Provide the (X, Y) coordinate of the cell's center where the given text is located.  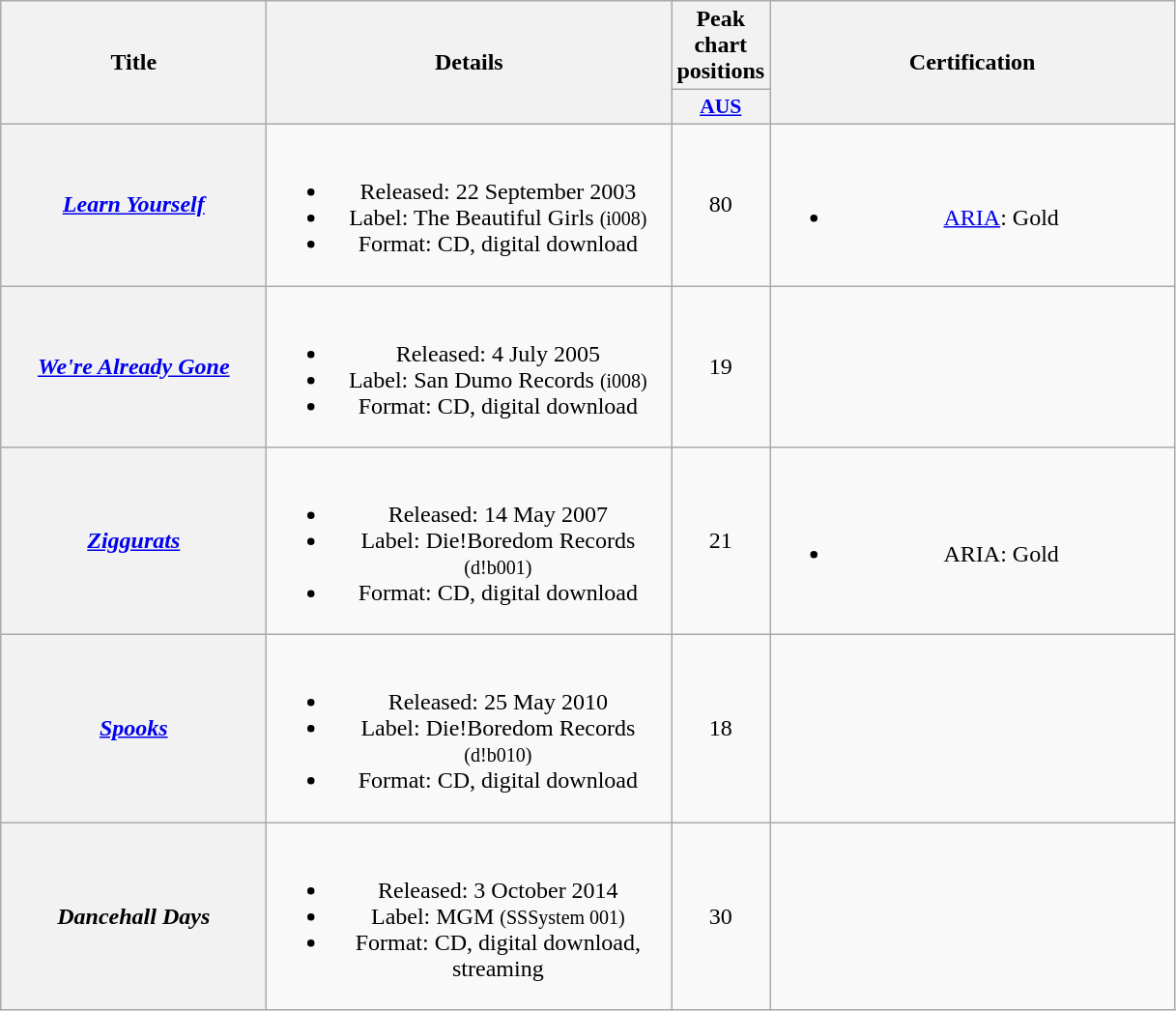
18 (721, 729)
Title (133, 63)
Released: 25 May 2010Label: Die!Boredom Records (d!b010)Format: CD, digital download (470, 729)
We're Already Gone (133, 367)
Released: 14 May 2007Label: Die!Boredom Records (d!b001)Format: CD, digital download (470, 541)
Ziggurats (133, 541)
Dancehall Days (133, 916)
Learn Yourself (133, 205)
Spooks (133, 729)
19 (721, 367)
80 (721, 205)
AUS (721, 107)
30 (721, 916)
Released: 22 September 2003Label: The Beautiful Girls (i008)Format: CD, digital download (470, 205)
Released: 4 July 2005Label: San Dumo Records (i008)Format: CD, digital download (470, 367)
21 (721, 541)
Details (470, 63)
Released: 3 October 2014Label: MGM (SSSystem 001)Format: CD, digital download, streaming (470, 916)
Certification (972, 63)
Peak chart positions (721, 45)
